Detect which cell encompasses the target text, then output its (x, y) center coordinate. 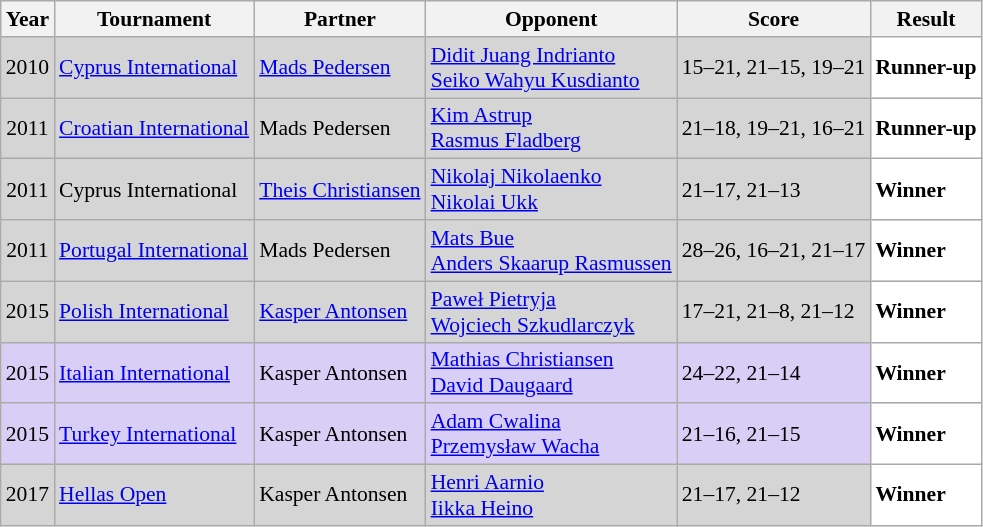
Turkey International (154, 434)
Tournament (154, 19)
Croatian International (154, 128)
Nikolaj Nikolaenko Nikolai Ukk (552, 190)
Mathias Christiansen David Daugaard (552, 372)
Hellas Open (154, 496)
Portugal International (154, 250)
21–17, 21–12 (774, 496)
Partner (340, 19)
Paweł Pietryja Wojciech Szkudlarczyk (552, 312)
2010 (28, 68)
Mats Bue Anders Skaarup Rasmussen (552, 250)
Theis Christiansen (340, 190)
21–17, 21–13 (774, 190)
21–16, 21–15 (774, 434)
Polish International (154, 312)
17–21, 21–8, 21–12 (774, 312)
2017 (28, 496)
Didit Juang Indrianto Seiko Wahyu Kusdianto (552, 68)
Score (774, 19)
Italian International (154, 372)
Opponent (552, 19)
24–22, 21–14 (774, 372)
Kim Astrup Rasmus Fladberg (552, 128)
Result (926, 19)
28–26, 16–21, 21–17 (774, 250)
Adam Cwalina Przemysław Wacha (552, 434)
Henri Aarnio Iikka Heino (552, 496)
Year (28, 19)
15–21, 21–15, 19–21 (774, 68)
21–18, 19–21, 16–21 (774, 128)
